Extract the (X, Y) coordinate from the center of the cell holding the provided text.  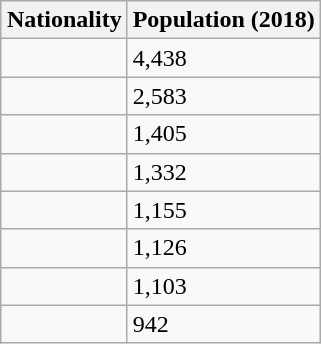
1,155 (224, 210)
2,583 (224, 96)
1,405 (224, 134)
942 (224, 324)
Nationality (64, 20)
1,103 (224, 286)
1,332 (224, 172)
Population (2018) (224, 20)
4,438 (224, 58)
1,126 (224, 248)
